Scan for the cell matching the given text and deliver its (X, Y) coordinate at center. 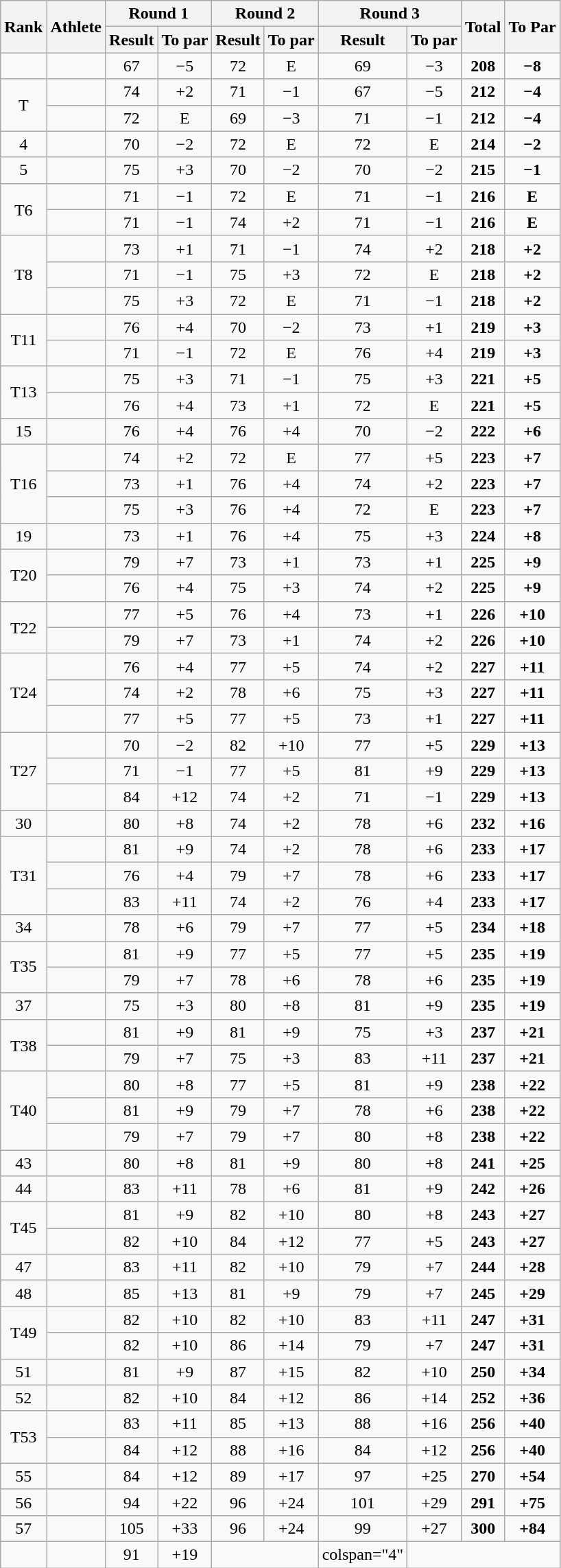
+28 (532, 1267)
300 (483, 1528)
224 (483, 536)
T (23, 105)
Rank (23, 27)
−8 (532, 66)
242 (483, 1189)
Athlete (76, 27)
Round 2 (265, 14)
30 (23, 823)
+75 (532, 1502)
T13 (23, 393)
T49 (23, 1333)
Round 1 (159, 14)
T20 (23, 575)
37 (23, 1006)
T11 (23, 340)
T27 (23, 771)
+15 (291, 1372)
208 (483, 66)
244 (483, 1267)
87 (238, 1372)
T38 (23, 1045)
T16 (23, 484)
T24 (23, 692)
T6 (23, 209)
+33 (185, 1528)
94 (132, 1502)
250 (483, 1372)
47 (23, 1267)
T22 (23, 627)
+36 (532, 1398)
291 (483, 1502)
4 (23, 144)
T8 (23, 274)
+54 (532, 1476)
T31 (23, 876)
91 (132, 1554)
colspan="4" (363, 1554)
+26 (532, 1189)
97 (363, 1476)
+84 (532, 1528)
101 (363, 1502)
55 (23, 1476)
51 (23, 1372)
T45 (23, 1228)
T35 (23, 967)
252 (483, 1398)
99 (363, 1528)
270 (483, 1476)
215 (483, 170)
43 (23, 1163)
To Par (532, 27)
+18 (532, 928)
19 (23, 536)
Round 3 (390, 14)
56 (23, 1502)
34 (23, 928)
+34 (532, 1372)
52 (23, 1398)
232 (483, 823)
241 (483, 1163)
234 (483, 928)
57 (23, 1528)
105 (132, 1528)
44 (23, 1189)
48 (23, 1294)
89 (238, 1476)
214 (483, 144)
T53 (23, 1437)
222 (483, 432)
T40 (23, 1110)
5 (23, 170)
Total (483, 27)
245 (483, 1294)
15 (23, 432)
